Locate the cell with the specified text and output its (X, Y) center coordinate. 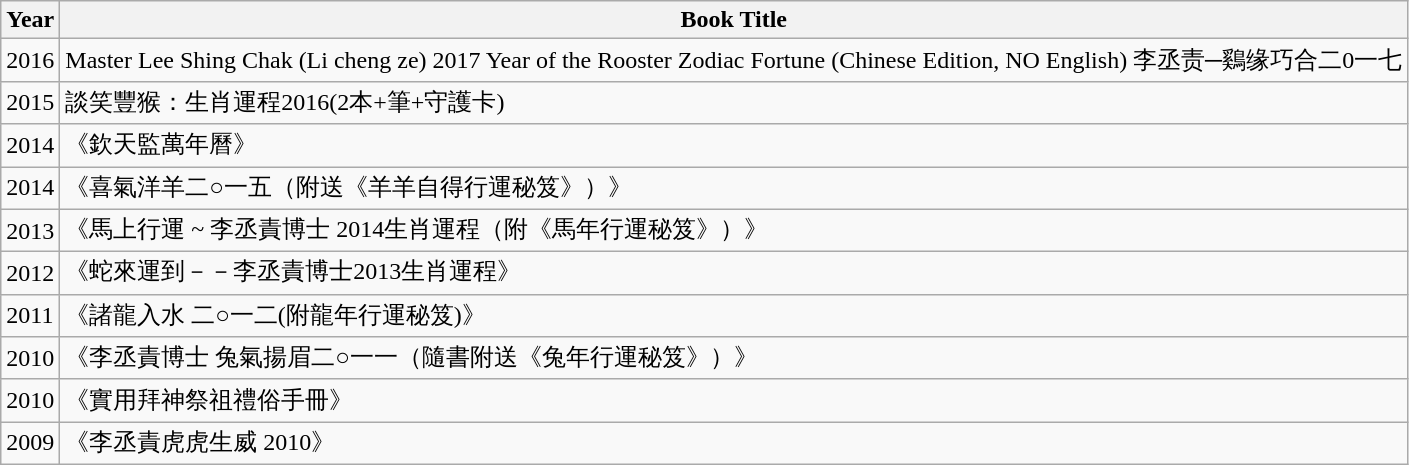
《實用拜神祭祖禮俗手冊》 (734, 400)
Year (30, 20)
《李丞責虎虎生威 2010》 (734, 444)
Master Lee Shing Chak (Li cheng ze) 2017 Year of the Rooster Zodiac Fortune (Chinese Edition, NO English) 李丞责─鷄缘巧合二0一七 (734, 60)
《蛇來運到－－李丞責博士2013生肖運程》 (734, 274)
2011 (30, 316)
《馬上行運 ~ 李丞責博士 2014生肖運程（附《馬年行運秘笈》）》 (734, 230)
2012 (30, 274)
《欽天監萬年曆》 (734, 146)
《諸龍入水 二○一二(附龍年行運秘笈)》 (734, 316)
2015 (30, 102)
2009 (30, 444)
2013 (30, 230)
2016 (30, 60)
Book Title (734, 20)
談笑豐猴：生肖運程2016(2本+筆+守護卡) (734, 102)
《喜氣洋羊二○一五（附送《羊羊自得行運秘笈》）》 (734, 188)
《李丞責博士 兔氣揚眉二○一一（隨書附送《兔年行運秘笈》）》 (734, 358)
